Provide the (x, y) coordinate of the cell's center where the given text is located.  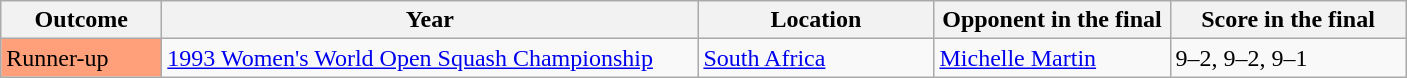
South Africa (816, 58)
9–2, 9–2, 9–1 (1288, 58)
Michelle Martin (1052, 58)
Outcome (82, 20)
1993 Women's World Open Squash Championship (430, 58)
Opponent in the final (1052, 20)
Score in the final (1288, 20)
Year (430, 20)
Runner-up (82, 58)
Location (816, 20)
